Output the [X, Y] coordinate of the center of the cell containing the given text.  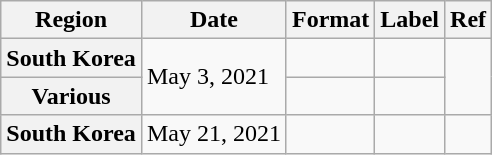
May 3, 2021 [214, 77]
Ref [468, 20]
Label [410, 20]
Region [72, 20]
May 21, 2021 [214, 134]
Format [330, 20]
Date [214, 20]
Various [72, 96]
